Return the [X, Y] coordinate for the center point of the cell that contains the specified text.  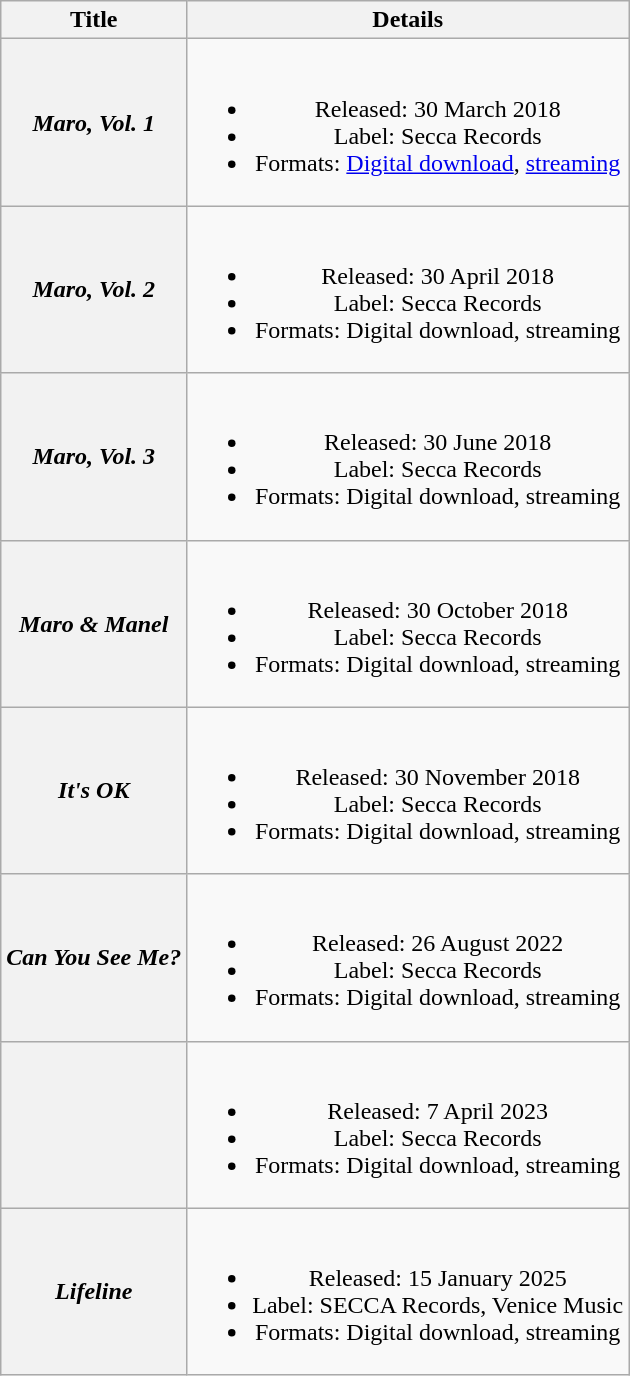
Released: 30 October 2018Label: Secca RecordsFormats: Digital download, streaming [408, 624]
Released: 26 August 2022Label: Secca RecordsFormats: Digital download, streaming [408, 958]
Maro & Manel [94, 624]
Released: 30 June 2018Label: Secca RecordsFormats: Digital download, streaming [408, 456]
Details [408, 20]
Maro, Vol. 3 [94, 456]
Released: 30 March 2018Label: Secca RecordsFormats: Digital download, streaming [408, 122]
Released: 15 January 2025Label: SECCA Records, Venice MusicFormats: Digital download, streaming [408, 1292]
Released: 7 April 2023Label: Secca RecordsFormats: Digital download, streaming [408, 1124]
Maro, Vol. 2 [94, 290]
Released: 30 November 2018Label: Secca RecordsFormats: Digital download, streaming [408, 790]
Can You See Me? [94, 958]
Title [94, 20]
Released: 30 April 2018Label: Secca RecordsFormats: Digital download, streaming [408, 290]
Lifeline [94, 1292]
Maro, Vol. 1 [94, 122]
It's OK [94, 790]
